Return (X, Y) of the center of cell containing provided text 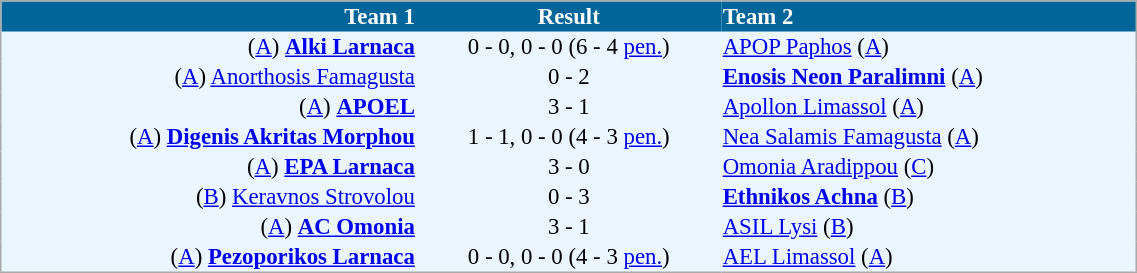
ASIL Lysi (B) (929, 227)
Result (568, 16)
0 - 3 (568, 197)
(A) EPA Larnaca (209, 167)
Team 2 (929, 16)
(A) Alki Larnaca (209, 47)
0 - 2 (568, 77)
AEL Limassol (A) (929, 257)
Nea Salamis Famagusta (A) (929, 137)
Team 1 (209, 16)
Omonia Aradippou (C) (929, 167)
(A) AC Omonia (209, 227)
3 - 0 (568, 167)
APOP Paphos (A) (929, 47)
0 - 0, 0 - 0 (4 - 3 pen.) (568, 257)
(B) Keravnos Strovolou (209, 197)
1 - 1, 0 - 0 (4 - 3 pen.) (568, 137)
Ethnikos Achna (B) (929, 197)
(A) Pezoporikos Larnaca (209, 257)
(A) Anorthosis Famagusta (209, 77)
Enosis Neon Paralimni (A) (929, 77)
0 - 0, 0 - 0 (6 - 4 pen.) (568, 47)
(A) APOEL (209, 107)
(A) Digenis Akritas Morphou (209, 137)
Apollon Limassol (A) (929, 107)
